Locate the cell with the specified text and output its [x, y] center coordinate. 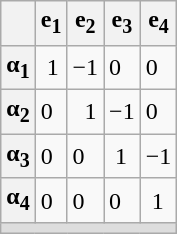
e4 [158, 23]
α3 [18, 156]
α2 [18, 111]
e3 [122, 23]
e1 [51, 23]
e2 [86, 23]
α4 [18, 200]
α1 [18, 67]
